Pinpoint the cell where the given text exists, returning its (X, Y) midpoint coordinate. 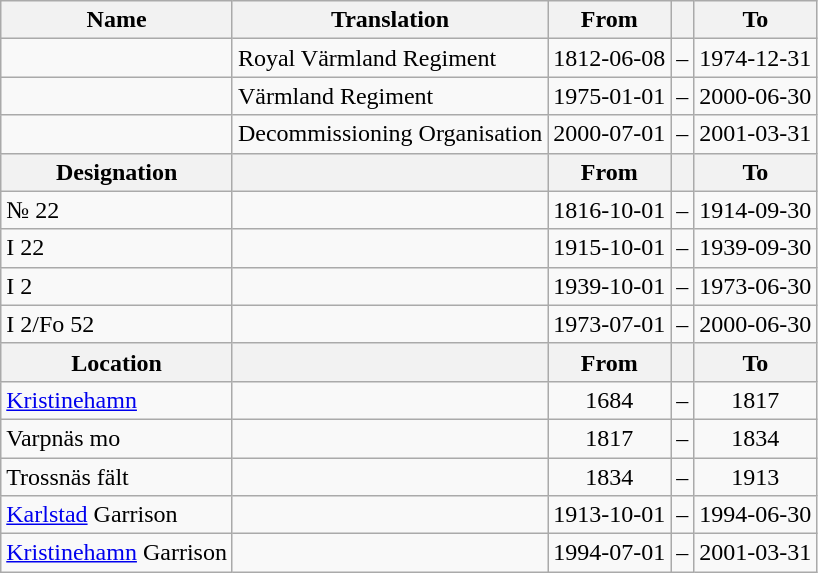
1973-06-30 (756, 286)
Name (117, 20)
Kristinehamn (117, 400)
I 2 (117, 286)
Karlstad Garrison (117, 515)
Royal Värmland Regiment (390, 58)
1812-06-08 (610, 58)
1684 (610, 400)
2000-07-01 (610, 134)
Varpnäs mo (117, 438)
1973-07-01 (610, 324)
1915-10-01 (610, 248)
Trossnäs fält (117, 477)
Location (117, 362)
1914-09-30 (756, 210)
1994-07-01 (610, 553)
1939-09-30 (756, 248)
Translation (390, 20)
Designation (117, 172)
1975-01-01 (610, 96)
1939-10-01 (610, 286)
1913 (756, 477)
1994-06-30 (756, 515)
Kristinehamn Garrison (117, 553)
1974-12-31 (756, 58)
1816-10-01 (610, 210)
I 22 (117, 248)
№ 22 (117, 210)
Decommissioning Organisation (390, 134)
1913-10-01 (610, 515)
Värmland Regiment (390, 96)
I 2/Fo 52 (117, 324)
